Detect which cell encompasses the target text, then output its [x, y] center coordinate. 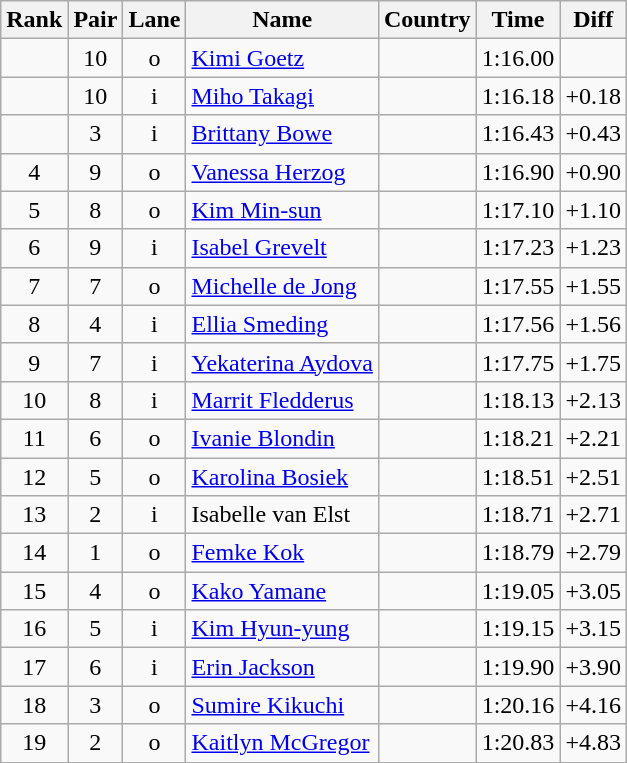
1:18.13 [518, 400]
1:18.79 [518, 553]
1:18.51 [518, 477]
12 [34, 477]
Isabelle van Elst [282, 515]
+0.18 [594, 96]
Ellia Smeding [282, 324]
+2.21 [594, 438]
1:16.00 [518, 58]
1:16.18 [518, 96]
Vanessa Herzog [282, 172]
+1.56 [594, 324]
1:19.05 [518, 591]
1:20.16 [518, 705]
1:17.55 [518, 286]
1:16.43 [518, 134]
+3.05 [594, 591]
Kim Min-sun [282, 210]
+2.13 [594, 400]
1 [96, 553]
1:16.90 [518, 172]
16 [34, 629]
1:18.21 [518, 438]
+2.51 [594, 477]
1:17.56 [518, 324]
1:17.75 [518, 362]
15 [34, 591]
Rank [34, 20]
Time [518, 20]
Kako Yamane [282, 591]
+2.79 [594, 553]
1:19.90 [518, 667]
1:17.10 [518, 210]
Femke Kok [282, 553]
1:19.15 [518, 629]
1:18.71 [518, 515]
Kaitlyn McGregor [282, 743]
Kimi Goetz [282, 58]
+1.10 [594, 210]
Michelle de Jong [282, 286]
Miho Takagi [282, 96]
Country [427, 20]
Yekaterina Aydova [282, 362]
Sumire Kikuchi [282, 705]
Name [282, 20]
14 [34, 553]
Kim Hyun-yung [282, 629]
+4.16 [594, 705]
+0.43 [594, 134]
Marrit Fledderus [282, 400]
Brittany Bowe [282, 134]
+3.15 [594, 629]
1:17.23 [518, 248]
Lane [154, 20]
Karolina Bosiek [282, 477]
+0.90 [594, 172]
19 [34, 743]
Isabel Grevelt [282, 248]
+2.71 [594, 515]
17 [34, 667]
Erin Jackson [282, 667]
1:20.83 [518, 743]
+3.90 [594, 667]
+1.23 [594, 248]
Pair [96, 20]
Diff [594, 20]
18 [34, 705]
+1.75 [594, 362]
11 [34, 438]
+1.55 [594, 286]
Ivanie Blondin [282, 438]
13 [34, 515]
+4.83 [594, 743]
